Identify which cell holds the provided text, then report its (X, Y) central coordinate. 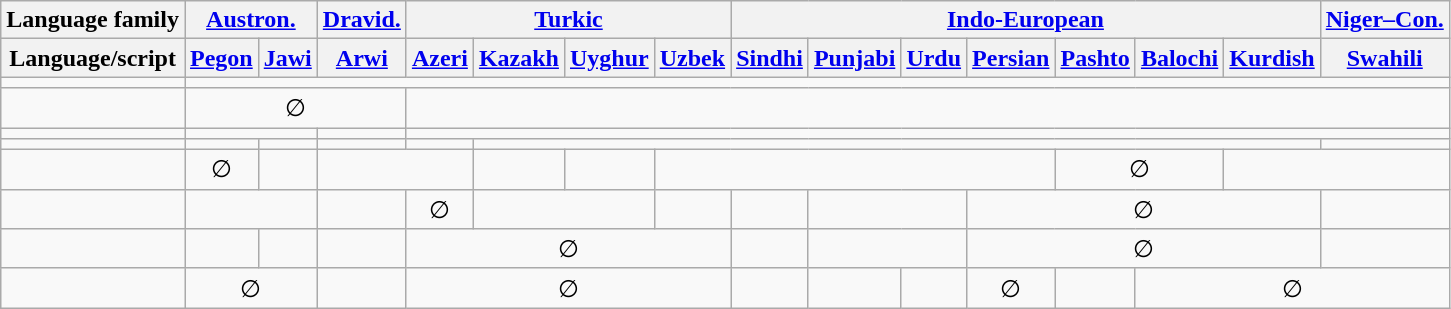
Jawi (288, 58)
Arwi (362, 58)
Swahili (1384, 58)
Uyghur (609, 58)
Indo-European (1026, 20)
Persian (1011, 58)
Urdu (934, 58)
Niger–Con. (1384, 20)
Language/script (93, 58)
Pegon (221, 58)
Balochi (1179, 58)
Kurdish (1272, 58)
Turkic (568, 20)
Sindhi (770, 58)
Pashto (1095, 58)
Austron. (250, 20)
Dravid. (362, 20)
Uzbek (692, 58)
Punjabi (854, 58)
Language family (93, 20)
Azeri (440, 58)
Kazakh (518, 58)
